Extract the (X, Y) coordinate from the center of the cell holding the provided text.  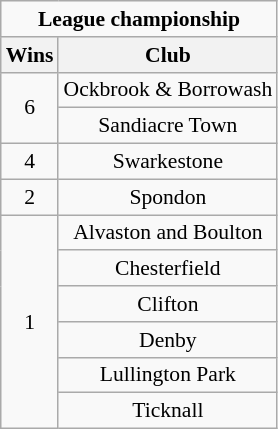
Ticknall (168, 411)
Lullington Park (168, 375)
6 (30, 108)
Swarkestone (168, 162)
4 (30, 162)
Club (168, 55)
Sandiacre Town (168, 126)
Wins (30, 55)
League championship (139, 19)
Denby (168, 340)
Clifton (168, 304)
Alvaston and Boulton (168, 233)
Ockbrook & Borrowash (168, 90)
2 (30, 197)
Spondon (168, 197)
1 (30, 322)
Chesterfield (168, 269)
